Capture the cell that displays the provided text and extract its [X, Y] central coordinate. 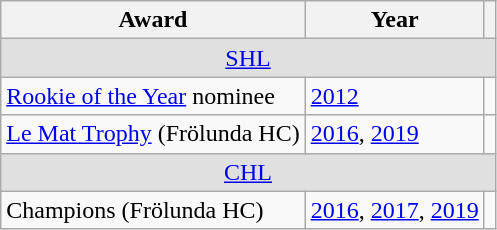
2016, 2017, 2019 [394, 210]
2012 [394, 96]
Champions (Frölunda HC) [153, 210]
CHL [248, 172]
Year [394, 20]
Rookie of the Year nominee [153, 96]
SHL [248, 58]
Le Mat Trophy (Frölunda HC) [153, 134]
Award [153, 20]
2016, 2019 [394, 134]
